Detect which cell encompasses the target text, then output its (X, Y) center coordinate. 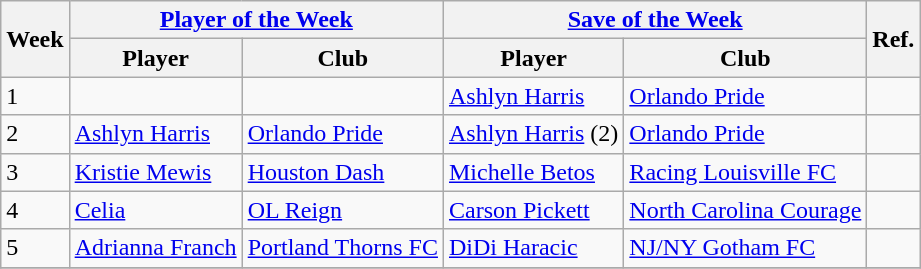
Racing Louisville FC (746, 172)
3 (35, 172)
Adrianna Franch (156, 248)
4 (35, 210)
Houston Dash (342, 172)
2 (35, 134)
OL Reign (342, 210)
Player of the Week (256, 20)
Ref. (894, 39)
5 (35, 248)
North Carolina Courage (746, 210)
NJ/NY Gotham FC (746, 248)
Portland Thorns FC (342, 248)
1 (35, 96)
Kristie Mewis (156, 172)
Week (35, 39)
Save of the Week (654, 20)
DiDi Haracic (533, 248)
Carson Pickett (533, 210)
Michelle Betos (533, 172)
Ashlyn Harris (2) (533, 134)
Celia (156, 210)
